Locate the cell with the specified text and output its [X, Y] center coordinate. 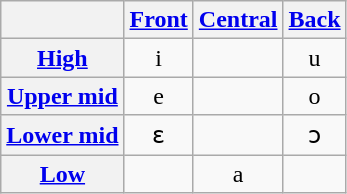
ɔ [314, 135]
Central [238, 20]
o [314, 96]
Lower mid [62, 135]
e [158, 96]
ɛ [158, 135]
a [238, 173]
Front [158, 20]
Upper mid [62, 96]
u [314, 58]
High [62, 58]
Back [314, 20]
Low [62, 173]
i [158, 58]
